For the text-containing cell, return its midpoint in [X, Y] coordinate format. 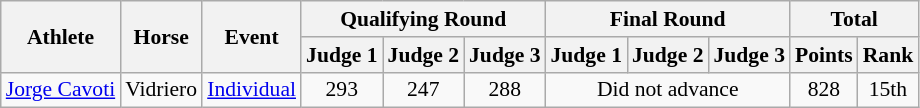
Points [824, 55]
Total [854, 19]
Final Round [668, 19]
Qualifying Round [423, 19]
15th [888, 90]
Did not advance [668, 90]
247 [424, 90]
Jorge Cavoti [60, 90]
828 [824, 90]
Event [252, 36]
288 [504, 90]
Vidriero [161, 90]
Athlete [60, 36]
Horse [161, 36]
293 [342, 90]
Individual [252, 90]
Rank [888, 55]
